Return the (x, y) coordinate for the center point of the cell that contains the specified text.  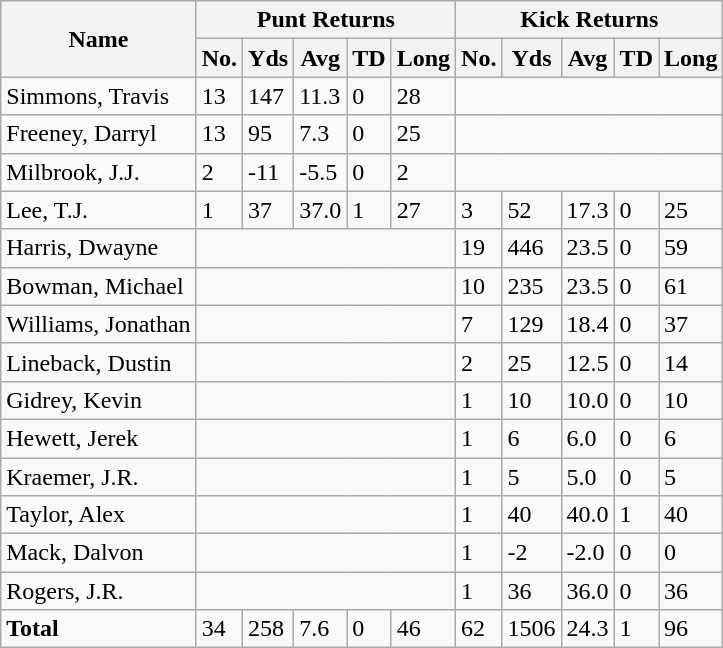
Total (98, 629)
11.3 (320, 96)
Punt Returns (326, 20)
Taylor, Alex (98, 515)
7 (479, 324)
27 (423, 210)
Freeney, Darryl (98, 134)
Rogers, J.R. (98, 591)
6.0 (588, 438)
24.3 (588, 629)
Lee, T.J. (98, 210)
Bowman, Michael (98, 286)
Milbrook, J.J. (98, 172)
59 (690, 248)
Harris, Dwayne (98, 248)
Simmons, Travis (98, 96)
Williams, Jonathan (98, 324)
95 (268, 134)
147 (268, 96)
52 (532, 210)
12.5 (588, 362)
17.3 (588, 210)
36.0 (588, 591)
258 (268, 629)
10.0 (588, 400)
14 (690, 362)
Mack, Dalvon (98, 553)
Gidrey, Kevin (98, 400)
129 (532, 324)
3 (479, 210)
235 (532, 286)
Hewett, Jerek (98, 438)
96 (690, 629)
Kraemer, J.R. (98, 477)
7.6 (320, 629)
19 (479, 248)
18.4 (588, 324)
-11 (268, 172)
61 (690, 286)
Name (98, 39)
1506 (532, 629)
7.3 (320, 134)
446 (532, 248)
-2.0 (588, 553)
-2 (532, 553)
Lineback, Dustin (98, 362)
40.0 (588, 515)
-5.5 (320, 172)
62 (479, 629)
5.0 (588, 477)
34 (219, 629)
37.0 (320, 210)
Kick Returns (590, 20)
46 (423, 629)
28 (423, 96)
